Detect which cell encompasses the target text, then output its [X, Y] center coordinate. 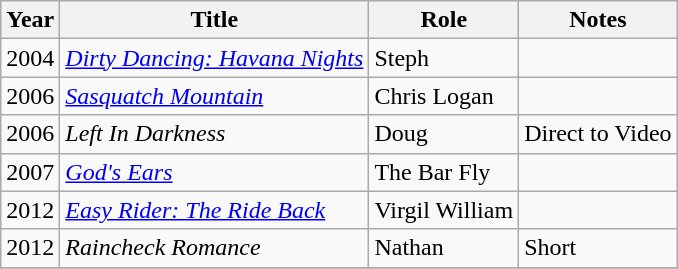
Chris Logan [444, 96]
Virgil William [444, 210]
Sasquatch Mountain [214, 96]
Left In Darkness [214, 134]
Raincheck Romance [214, 248]
The Bar Fly [444, 172]
Dirty Dancing: Havana Nights [214, 58]
Doug [444, 134]
Title [214, 20]
Direct to Video [598, 134]
Notes [598, 20]
Year [30, 20]
God's Ears [214, 172]
2007 [30, 172]
Steph [444, 58]
2004 [30, 58]
Short [598, 248]
Nathan [444, 248]
Role [444, 20]
Easy Rider: The Ride Back [214, 210]
